Return [x, y] of the center of cell containing provided text 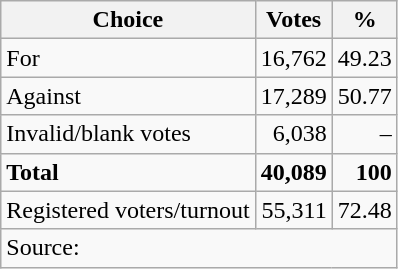
Invalid/blank votes [128, 134]
100 [364, 172]
Source: [199, 248]
49.23 [364, 58]
% [364, 20]
Total [128, 172]
40,089 [294, 172]
16,762 [294, 58]
17,289 [294, 96]
Registered voters/turnout [128, 210]
Choice [128, 20]
Votes [294, 20]
50.77 [364, 96]
For [128, 58]
Against [128, 96]
55,311 [294, 210]
– [364, 134]
6,038 [294, 134]
72.48 [364, 210]
